Find where the given text appears and provide that cell's center as (X, Y) coordinate. 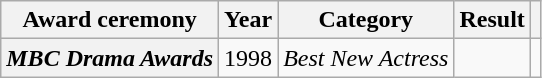
MBC Drama Awards (110, 58)
Result (492, 20)
Award ceremony (110, 20)
Best New Actress (366, 58)
Year (248, 20)
1998 (248, 58)
Category (366, 20)
